Locate the cell with the specified text and output its [X, Y] center coordinate. 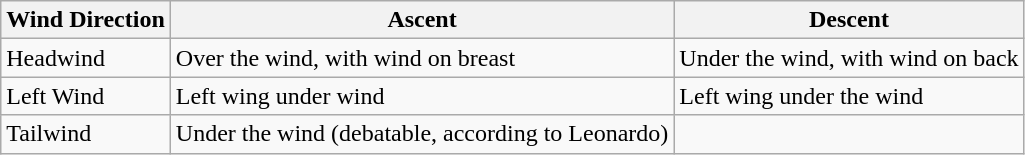
Tailwind [86, 134]
Ascent [422, 20]
Wind Direction [86, 20]
Descent [849, 20]
Left wing under the wind [849, 96]
Headwind [86, 58]
Over the wind, with wind on breast [422, 58]
Left wing under wind [422, 96]
Under the wind (debatable, according to Leonardo) [422, 134]
Left Wind [86, 96]
Under the wind, with wind on back [849, 58]
